For the text-containing cell, return its midpoint in [X, Y] coordinate format. 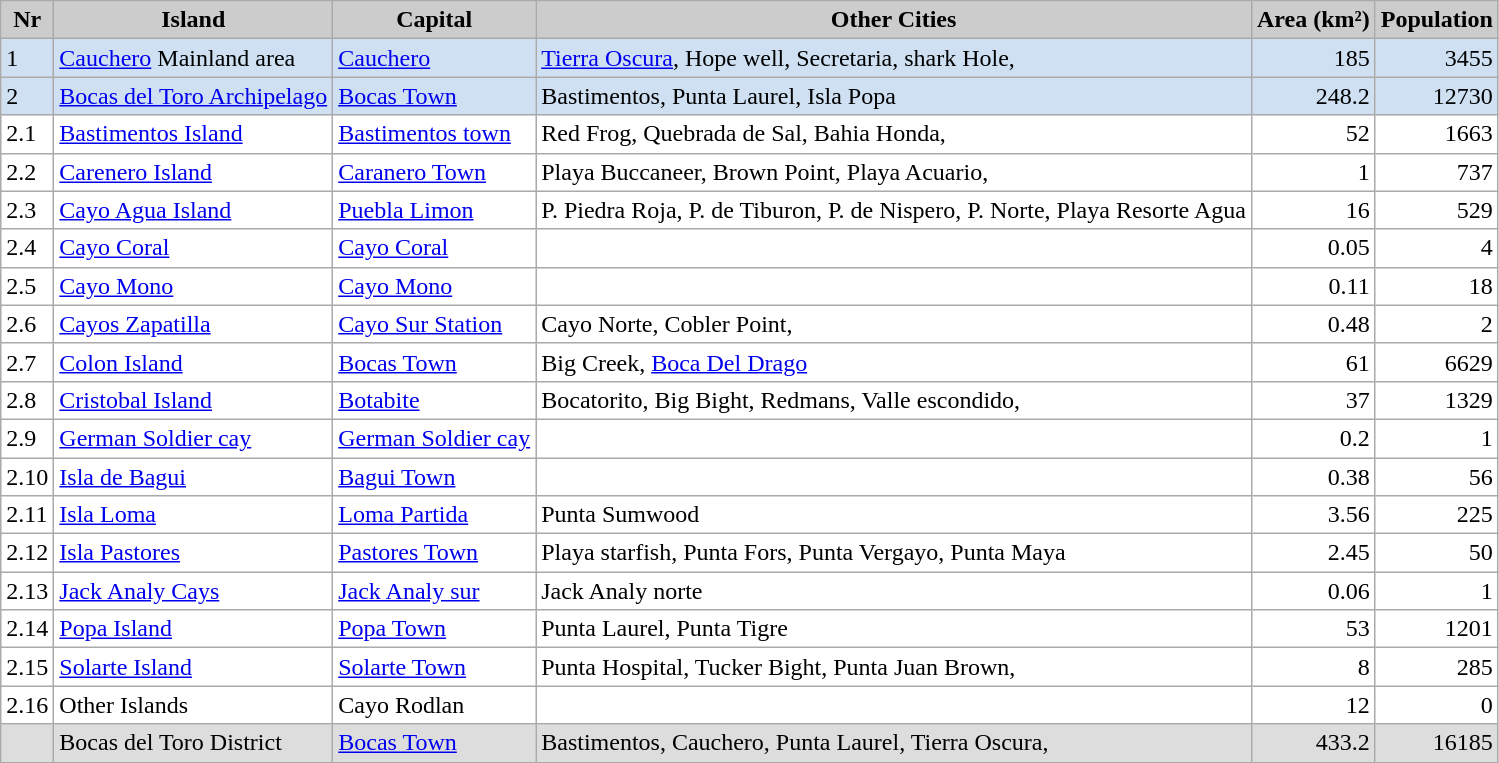
Isla Pastores [194, 553]
Isla de Bagui [194, 477]
Solarte Island [194, 667]
Island [194, 20]
37 [1313, 400]
2.4 [28, 248]
2.15 [28, 667]
Punta Sumwood [894, 515]
4 [1436, 248]
Loma Partida [434, 515]
Jack Analy Cays [194, 591]
50 [1436, 553]
0.48 [1313, 324]
2.16 [28, 705]
3.56 [1313, 515]
2.8 [28, 400]
6629 [1436, 362]
8 [1313, 667]
P. Piedra Roja, P. de Tiburon, P. de Nispero, P. Norte, Playa Resorte Agua [894, 210]
Bocas del Toro Archipelago [194, 96]
Colon Island [194, 362]
2.3 [28, 210]
Tierra Oscura, Hope well, Secretaria, shark Hole, [894, 58]
12730 [1436, 96]
1329 [1436, 400]
Cristobal Island [194, 400]
16 [1313, 210]
0.38 [1313, 477]
3455 [1436, 58]
2.1 [28, 134]
Other Cities [894, 20]
Area (km²) [1313, 20]
248.2 [1313, 96]
0.06 [1313, 591]
Bastimentos town [434, 134]
Botabite [434, 400]
12 [1313, 705]
2.14 [28, 629]
2.6 [28, 324]
Bastimentos Island [194, 134]
Carenero Island [194, 172]
Punta Laurel, Punta Tigre [894, 629]
285 [1436, 667]
Solarte Town [434, 667]
Big Creek, Boca Del Drago [894, 362]
Punta Hospital, Tucker Bight, Punta Juan Brown, [894, 667]
Other Islands [194, 705]
529 [1436, 210]
Bocatorito, Big Bight, Redmans, Valle escondido, [894, 400]
Bastimentos, Punta Laurel, Isla Popa [894, 96]
Playa starfish, Punta Fors, Punta Vergayo, Punta Maya [894, 553]
2.2 [28, 172]
52 [1313, 134]
Cayo Rodlan [434, 705]
737 [1436, 172]
185 [1313, 58]
Capital [434, 20]
2.13 [28, 591]
Cauchero Mainland area [194, 58]
Popa Town [434, 629]
2.12 [28, 553]
1663 [1436, 134]
Playa Buccaneer, Brown Point, Playa Acuario, [894, 172]
Bocas del Toro District [194, 743]
Bastimentos, Cauchero, Punta Laurel, Tierra Oscura, [894, 743]
16185 [1436, 743]
Jack Analy sur [434, 591]
0.2 [1313, 438]
Jack Analy norte [894, 591]
2.45 [1313, 553]
Cauchero [434, 58]
2.7 [28, 362]
Puebla Limon [434, 210]
2.11 [28, 515]
Nr [28, 20]
0.11 [1313, 286]
61 [1313, 362]
Caranero Town [434, 172]
0 [1436, 705]
56 [1436, 477]
2.5 [28, 286]
Popa Island [194, 629]
Cayo Sur Station [434, 324]
Population [1436, 20]
Isla Loma [194, 515]
2.10 [28, 477]
433.2 [1313, 743]
Bagui Town [434, 477]
Pastores Town [434, 553]
Cayo Agua Island [194, 210]
Red Frog, Quebrada de Sal, Bahia Honda, [894, 134]
53 [1313, 629]
225 [1436, 515]
18 [1436, 286]
2.9 [28, 438]
0.05 [1313, 248]
1201 [1436, 629]
Cayos Zapatilla [194, 324]
Cayo Norte, Cobler Point, [894, 324]
